Locate the cell with the specified text and output its [X, Y] center coordinate. 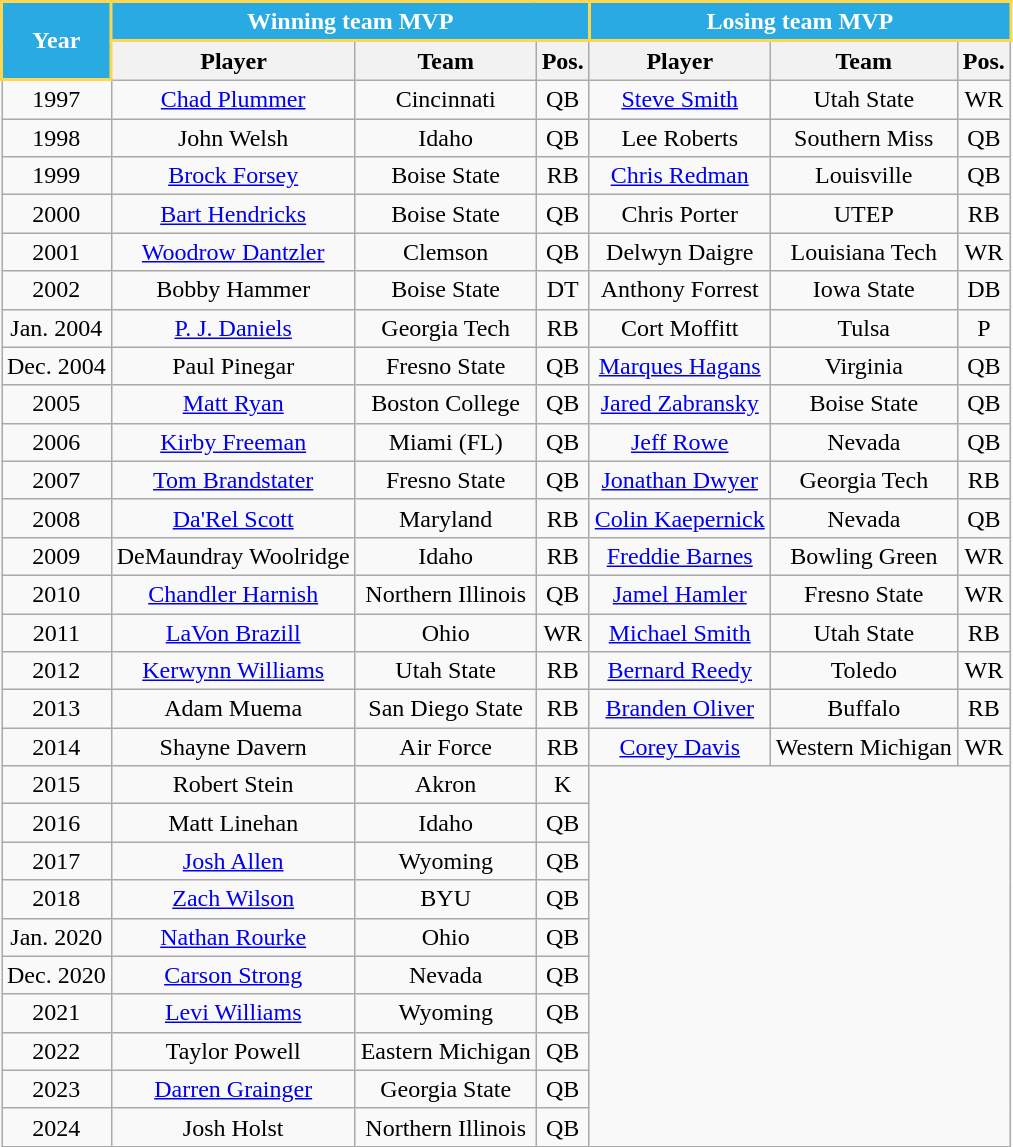
P [984, 328]
Kirby Freeman [233, 442]
Chandler Harnish [233, 594]
Jamel Hamler [680, 594]
Clemson [446, 252]
Matt Ryan [233, 404]
LaVon Brazill [233, 633]
Iowa State [864, 290]
Chris Porter [680, 214]
Matt Linehan [233, 823]
Chad Plummer [233, 100]
2024 [57, 1127]
2001 [57, 252]
Louisville [864, 176]
John Welsh [233, 138]
2010 [57, 594]
Jan. 2004 [57, 328]
2022 [57, 1051]
Jan. 2020 [57, 937]
Buffalo [864, 709]
UTEP [864, 214]
Carson Strong [233, 975]
Bowling Green [864, 556]
Jared Zabransky [680, 404]
Woodrow Dantzler [233, 252]
Robert Stein [233, 785]
Losing team MVP [800, 22]
2018 [57, 899]
P. J. Daniels [233, 328]
Bart Hendricks [233, 214]
Darren Grainger [233, 1089]
Paul Pinegar [233, 366]
2007 [57, 480]
2002 [57, 290]
Cort Moffitt [680, 328]
Corey Davis [680, 747]
Freddie Barnes [680, 556]
Marques Hagans [680, 366]
Branden Oliver [680, 709]
Air Force [446, 747]
Josh Allen [233, 861]
Da'Rel Scott [233, 518]
Nathan Rourke [233, 937]
2011 [57, 633]
2021 [57, 1013]
Lee Roberts [680, 138]
Jonathan Dwyer [680, 480]
Georgia State [446, 1089]
2008 [57, 518]
Josh Holst [233, 1127]
Michael Smith [680, 633]
2006 [57, 442]
2009 [57, 556]
2005 [57, 404]
K [562, 785]
Maryland [446, 518]
Levi Williams [233, 1013]
2016 [57, 823]
Tom Brandstater [233, 480]
Dec. 2020 [57, 975]
Anthony Forrest [680, 290]
Brock Forsey [233, 176]
Akron [446, 785]
Kerwynn Williams [233, 671]
1997 [57, 100]
Zach Wilson [233, 899]
Toledo [864, 671]
DB [984, 290]
Adam Muema [233, 709]
Colin Kaepernick [680, 518]
Shayne Davern [233, 747]
1998 [57, 138]
Chris Redman [680, 176]
Steve Smith [680, 100]
2012 [57, 671]
Taylor Powell [233, 1051]
2017 [57, 861]
Southern Miss [864, 138]
Winning team MVP [350, 22]
Bernard Reedy [680, 671]
Delwyn Daigre [680, 252]
Year [57, 41]
2000 [57, 214]
Tulsa [864, 328]
Boston College [446, 404]
2023 [57, 1089]
1999 [57, 176]
Miami (FL) [446, 442]
Bobby Hammer [233, 290]
Western Michigan [864, 747]
DT [562, 290]
San Diego State [446, 709]
Virginia [864, 366]
Cincinnati [446, 100]
Eastern Michigan [446, 1051]
Louisiana Tech [864, 252]
2015 [57, 785]
Dec. 2004 [57, 366]
DeMaundray Woolridge [233, 556]
BYU [446, 899]
Jeff Rowe [680, 442]
2013 [57, 709]
2014 [57, 747]
